Capture the cell that displays the provided text and extract its (X, Y) central coordinate. 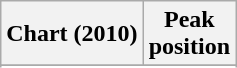
Peakposition (189, 34)
Chart (2010) (72, 34)
